Extract the (x, y) coordinate from the center of the cell holding the provided text.  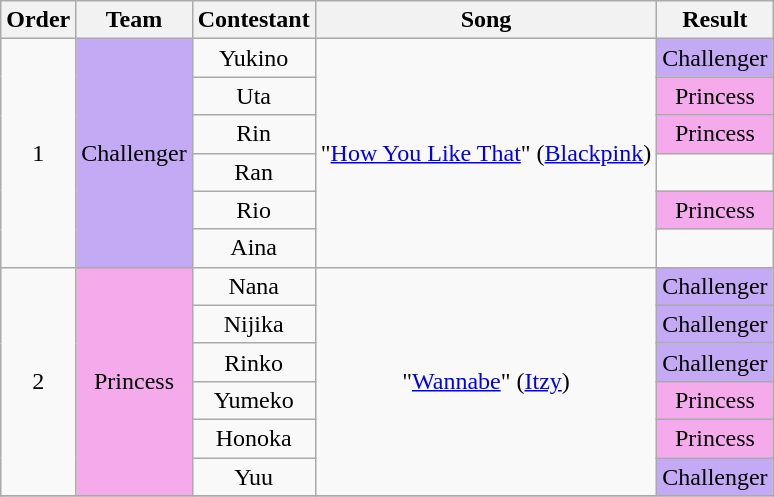
Aina (254, 248)
Yukino (254, 58)
2 (38, 381)
Rio (254, 210)
"How You Like That" (Blackpink) (486, 153)
Contestant (254, 20)
Honoka (254, 438)
Yuu (254, 477)
1 (38, 153)
Rinko (254, 362)
Song (486, 20)
"Wannabe" (Itzy) (486, 381)
Team (134, 20)
Order (38, 20)
Nijika (254, 324)
Uta (254, 96)
Rin (254, 134)
Ran (254, 172)
Yumeko (254, 400)
Nana (254, 286)
Result (715, 20)
